Pinpoint the cell where the given text exists, returning its [X, Y] midpoint coordinate. 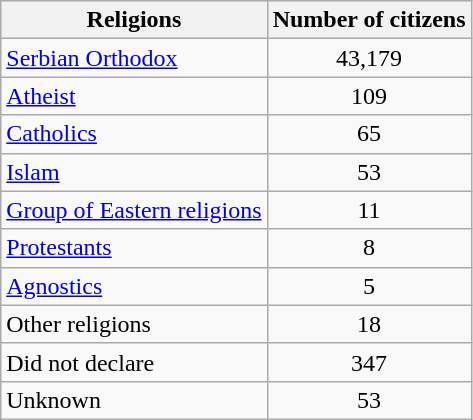
Catholics [134, 134]
Did not declare [134, 362]
Serbian Orthodox [134, 58]
109 [369, 96]
Group of Eastern religions [134, 210]
Number of citizens [369, 20]
11 [369, 210]
Islam [134, 172]
8 [369, 248]
Other religions [134, 324]
Unknown [134, 400]
Atheist [134, 96]
Religions [134, 20]
65 [369, 134]
43,179 [369, 58]
Agnostics [134, 286]
18 [369, 324]
5 [369, 286]
Protestants [134, 248]
347 [369, 362]
